For the text-containing cell, return its midpoint in [x, y] coordinate format. 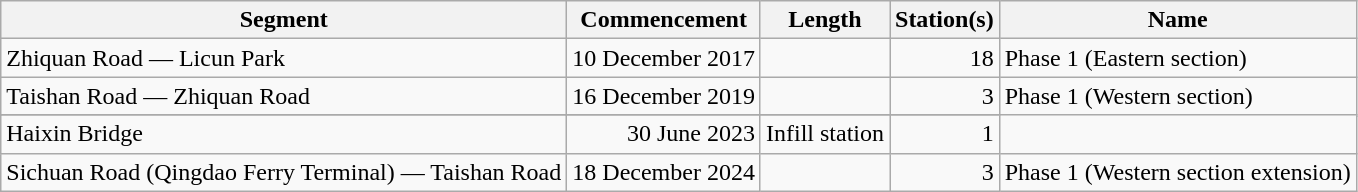
Length [824, 20]
Zhiquan Road — Licun Park [284, 58]
Taishan Road — Zhiquan Road [284, 96]
Commencement [664, 20]
Phase 1 (Western section) [1178, 96]
Infill station [824, 134]
1 [945, 134]
Segment [284, 20]
Sichuan Road (Qingdao Ferry Terminal) — Taishan Road [284, 172]
Haixin Bridge [284, 134]
Station(s) [945, 20]
18 [945, 58]
16 December 2019 [664, 96]
Name [1178, 20]
18 December 2024 [664, 172]
10 December 2017 [664, 58]
Phase 1 (Eastern section) [1178, 58]
30 June 2023 [664, 134]
Phase 1 (Western section extension) [1178, 172]
